Determine the (X, Y) coordinate at the center of the cell enclosing the given text.  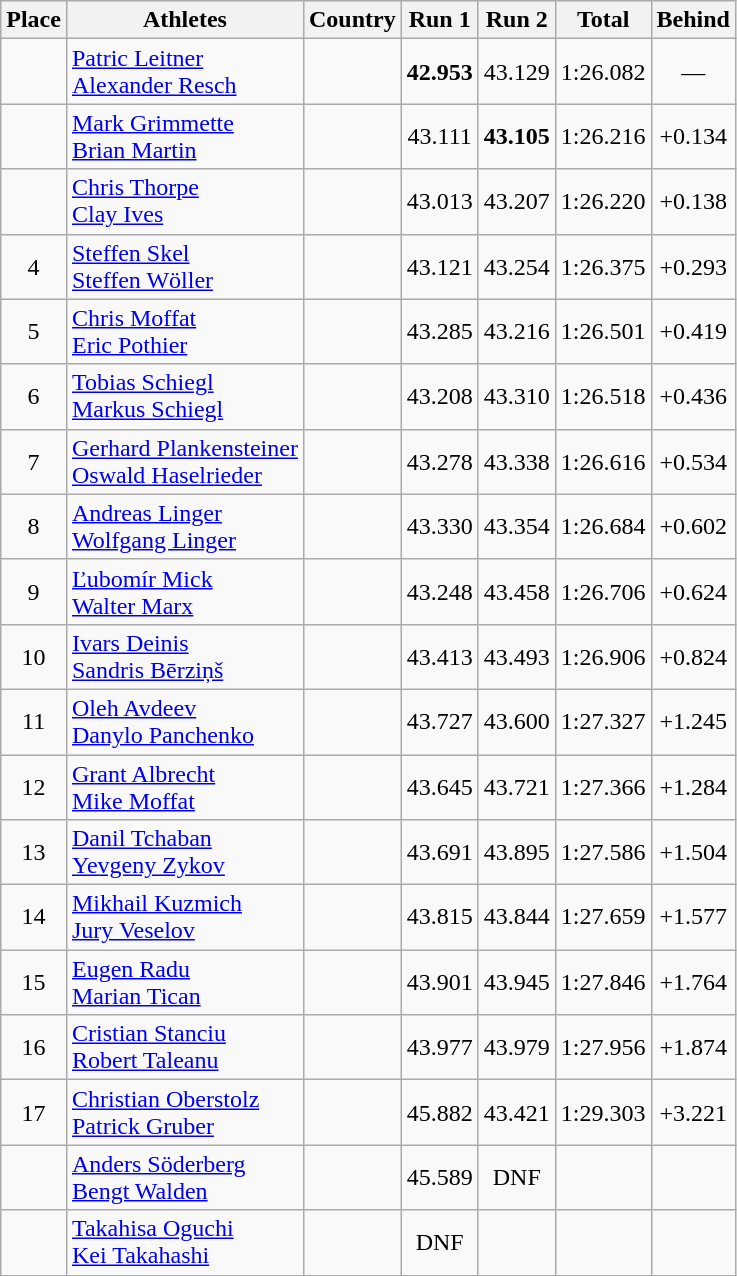
43.278 (440, 462)
10 (34, 656)
Patric Leitner Alexander Resch (184, 72)
43.330 (440, 526)
Takahisa Oguchi Kei Takahashi (184, 1242)
Place (34, 20)
45.882 (440, 1112)
1:27.366 (603, 786)
Chris Moffat Eric Pothier (184, 332)
+1.504 (693, 852)
43.248 (440, 592)
1:27.659 (603, 918)
Anders Söderberg Bengt Walden (184, 1178)
Gerhard Plankensteiner Oswald Haselrieder (184, 462)
Ivars Deinis Sandris Bērziņš (184, 656)
12 (34, 786)
+0.824 (693, 656)
Chris Thorpe Clay Ives (184, 202)
Tobias Schiegl Markus Schiegl (184, 396)
+1.245 (693, 722)
1:26.220 (603, 202)
43.977 (440, 1048)
43.208 (440, 396)
43.013 (440, 202)
9 (34, 592)
6 (34, 396)
14 (34, 918)
Cristian Stanciu Robert Taleanu (184, 1048)
16 (34, 1048)
1:26.616 (603, 462)
Oleh Avdeev Danylo Panchenko (184, 722)
45.589 (440, 1178)
1:26.216 (603, 136)
Christian Oberstolz Patrick Gruber (184, 1112)
+0.534 (693, 462)
Eugen Radu Marian Tican (184, 982)
Danil Tchaban Yevgeny Zykov (184, 852)
1:27.846 (603, 982)
43.844 (516, 918)
43.727 (440, 722)
Grant Albrecht Mike Moffat (184, 786)
+3.221 (693, 1112)
43.493 (516, 656)
17 (34, 1112)
+1.874 (693, 1048)
43.600 (516, 722)
+1.284 (693, 786)
Andreas Linger Wolfgang Linger (184, 526)
15 (34, 982)
1:27.956 (603, 1048)
1:26.375 (603, 266)
1:29.303 (603, 1112)
Total (603, 20)
42.953 (440, 72)
43.207 (516, 202)
43.310 (516, 396)
13 (34, 852)
+1.577 (693, 918)
43.458 (516, 592)
43.111 (440, 136)
1:26.706 (603, 592)
43.691 (440, 852)
7 (34, 462)
1:27.586 (603, 852)
+0.419 (693, 332)
1:26.501 (603, 332)
43.895 (516, 852)
+0.436 (693, 396)
43.721 (516, 786)
43.979 (516, 1048)
8 (34, 526)
43.338 (516, 462)
43.121 (440, 266)
43.216 (516, 332)
43.285 (440, 332)
+0.624 (693, 592)
Behind (693, 20)
1:27.327 (603, 722)
Mark Grimmette Brian Martin (184, 136)
1:26.518 (603, 396)
Steffen Skel Steffen Wöller (184, 266)
Mikhail Kuzmich Jury Veselov (184, 918)
1:26.082 (603, 72)
43.815 (440, 918)
43.254 (516, 266)
+0.293 (693, 266)
1:26.684 (603, 526)
+1.764 (693, 982)
4 (34, 266)
43.945 (516, 982)
1:26.906 (603, 656)
43.901 (440, 982)
43.105 (516, 136)
Run 1 (440, 20)
11 (34, 722)
43.354 (516, 526)
5 (34, 332)
Run 2 (516, 20)
43.129 (516, 72)
+0.134 (693, 136)
Athletes (184, 20)
43.645 (440, 786)
— (693, 72)
Country (352, 20)
+0.602 (693, 526)
+0.138 (693, 202)
Ľubomír Mick Walter Marx (184, 592)
43.421 (516, 1112)
43.413 (440, 656)
